Scan for the cell matching the given text and deliver its (x, y) coordinate at center. 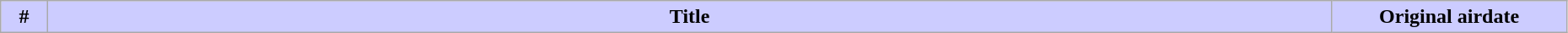
Original airdate (1449, 17)
Title (689, 17)
# (24, 17)
